Provide the (X, Y) coordinate of the cell's center where the given text is located.  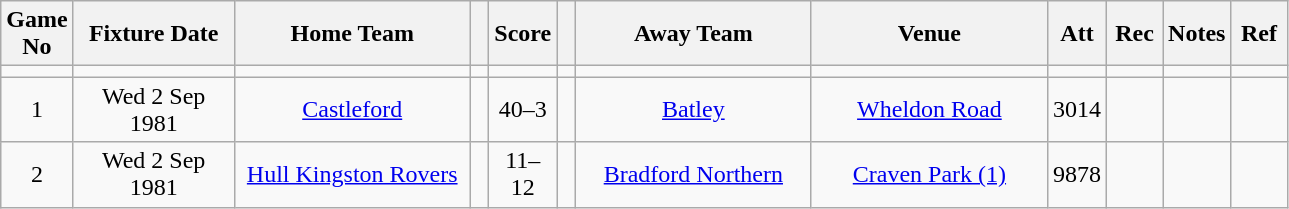
Away Team (693, 34)
3014 (1076, 110)
Game No (37, 34)
Home Team (352, 34)
Venue (929, 34)
Hull Kingston Rovers (352, 174)
Wheldon Road (929, 110)
Batley (693, 110)
Score (523, 34)
Bradford Northern (693, 174)
9878 (1076, 174)
11–12 (523, 174)
1 (37, 110)
Craven Park (1) (929, 174)
Ref (1259, 34)
Notes (1197, 34)
Att (1076, 34)
Rec (1135, 34)
40–3 (523, 110)
Castleford (352, 110)
Fixture Date (154, 34)
2 (37, 174)
